Find where the given text appears and provide that cell's center as (X, Y) coordinate. 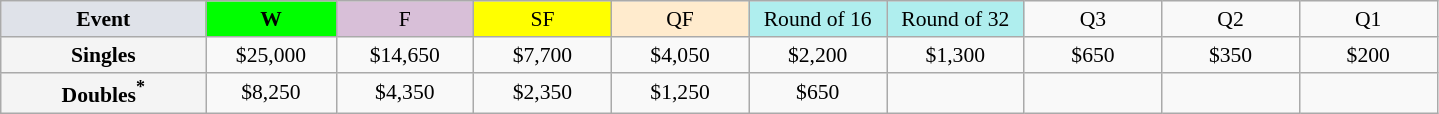
$25,000 (271, 55)
$350 (1231, 55)
$1,250 (680, 92)
Q1 (1368, 19)
$2,350 (543, 92)
Round of 32 (955, 19)
$2,200 (818, 55)
Round of 16 (818, 19)
SF (543, 19)
$200 (1368, 55)
$7,700 (543, 55)
$4,050 (680, 55)
F (405, 19)
$1,300 (955, 55)
Q2 (1231, 19)
Event (104, 19)
QF (680, 19)
$14,650 (405, 55)
$8,250 (271, 92)
Doubles* (104, 92)
Q3 (1093, 19)
Singles (104, 55)
W (271, 19)
$4,350 (405, 92)
